Output the [x, y] coordinate of the center of the cell containing the given text.  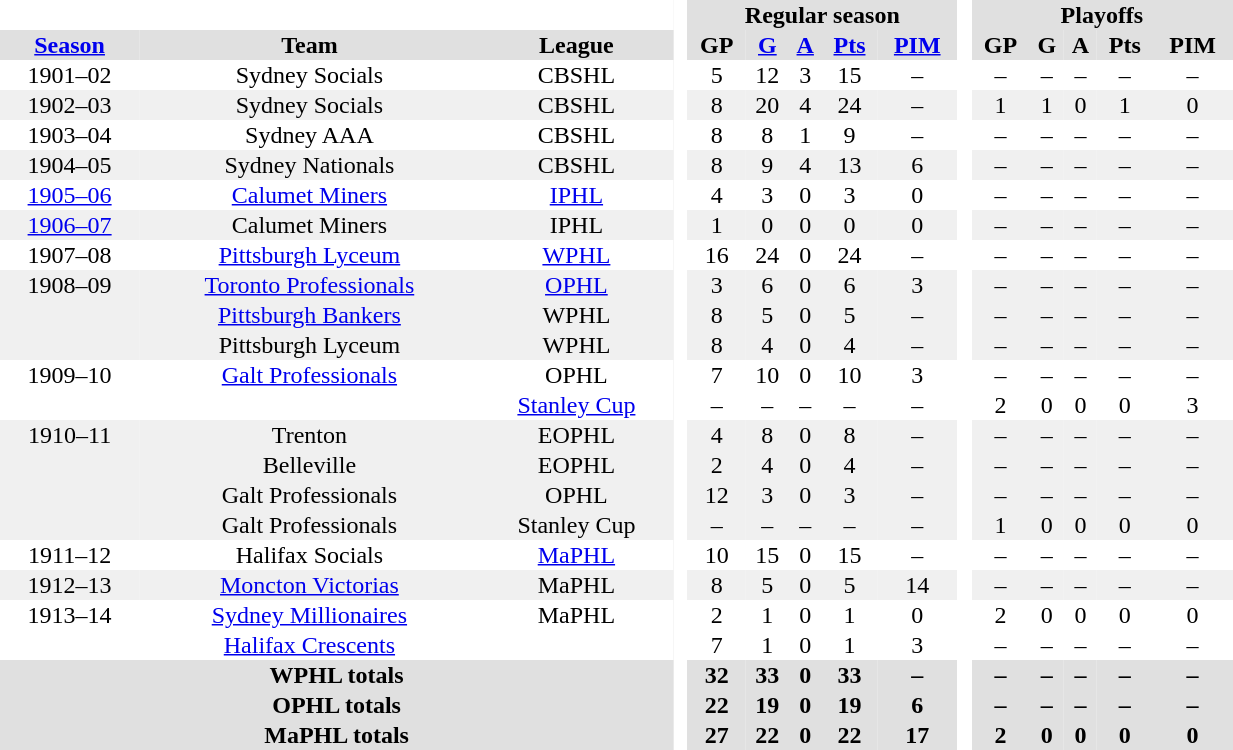
1901–02 [70, 75]
League [577, 45]
Sydney AAA [309, 135]
Halifax Crescents [309, 645]
1911–12 [70, 555]
OPHL totals [336, 705]
17 [918, 735]
Season [70, 45]
1912–13 [70, 585]
Sydney Millionaires [309, 615]
Belleville [309, 465]
Halifax Socials [309, 555]
20 [768, 105]
Trenton [309, 435]
Playoffs [1102, 15]
1909–10 [70, 375]
Toronto Professionals [309, 285]
1908–09 [70, 285]
27 [717, 735]
Sydney Nationals [309, 165]
1903–04 [70, 135]
Moncton Victorias [309, 585]
1913–14 [70, 615]
WPHL totals [336, 675]
1907–08 [70, 255]
Team [309, 45]
MaPHL totals [336, 735]
1910–11 [70, 435]
16 [717, 255]
Pittsburgh Bankers [309, 315]
32 [717, 675]
1906–07 [70, 225]
1905–06 [70, 195]
1902–03 [70, 105]
13 [850, 165]
1904–05 [70, 165]
14 [918, 585]
Regular season [822, 15]
